For the text-containing cell, return its midpoint in (x, y) coordinate format. 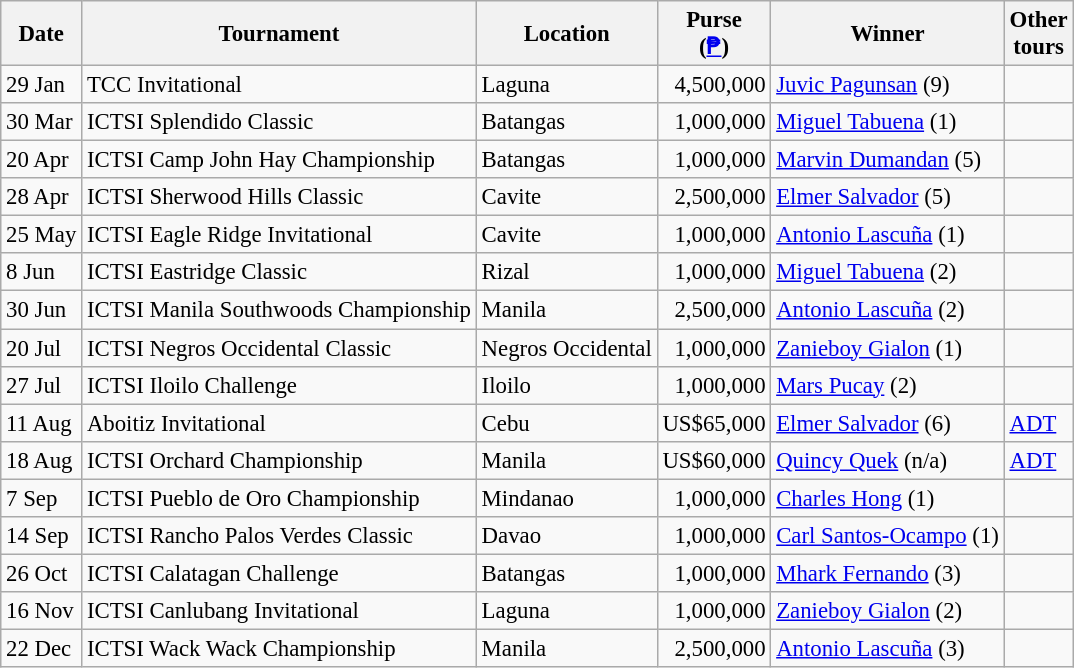
Juvic Pagunsan (9) (888, 85)
Carl Santos-Ocampo (1) (888, 536)
Quincy Quek (n/a) (888, 460)
Antonio Lascuña (3) (888, 648)
Antonio Lascuña (2) (888, 310)
ICTSI Canlubang Invitational (280, 611)
Zanieboy Gialon (1) (888, 348)
Date (42, 34)
Tournament (280, 34)
27 Jul (42, 385)
Iloilo (566, 385)
Elmer Salvador (5) (888, 197)
18 Aug (42, 460)
ICTSI Rancho Palos Verdes Classic (280, 536)
Purse(₱) (714, 34)
Location (566, 34)
ICTSI Iloilo Challenge (280, 385)
Marvin Dumandan (5) (888, 160)
8 Jun (42, 273)
25 May (42, 235)
29 Jan (42, 85)
11 Aug (42, 423)
14 Sep (42, 536)
Othertours (1038, 34)
7 Sep (42, 498)
Negros Occidental (566, 348)
28 Apr (42, 197)
Miguel Tabuena (2) (888, 273)
Cebu (566, 423)
US$60,000 (714, 460)
26 Oct (42, 573)
22 Dec (42, 648)
Miguel Tabuena (1) (888, 122)
US$65,000 (714, 423)
TCC Invitational (280, 85)
Charles Hong (1) (888, 498)
16 Nov (42, 611)
ICTSI Eagle Ridge Invitational (280, 235)
20 Jul (42, 348)
30 Jun (42, 310)
ICTSI Manila Southwoods Championship (280, 310)
ICTSI Sherwood Hills Classic (280, 197)
ICTSI Wack Wack Championship (280, 648)
ICTSI Negros Occidental Classic (280, 348)
Davao (566, 536)
4,500,000 (714, 85)
Rizal (566, 273)
ICTSI Splendido Classic (280, 122)
Winner (888, 34)
Antonio Lascuña (1) (888, 235)
ICTSI Camp John Hay Championship (280, 160)
20 Apr (42, 160)
ICTSI Pueblo de Oro Championship (280, 498)
Mindanao (566, 498)
ICTSI Orchard Championship (280, 460)
ICTSI Calatagan Challenge (280, 573)
Mhark Fernando (3) (888, 573)
Aboitiz Invitational (280, 423)
30 Mar (42, 122)
ICTSI Eastridge Classic (280, 273)
Elmer Salvador (6) (888, 423)
Zanieboy Gialon (2) (888, 611)
Mars Pucay (2) (888, 385)
